Locate the cell with the specified text and output its [X, Y] center coordinate. 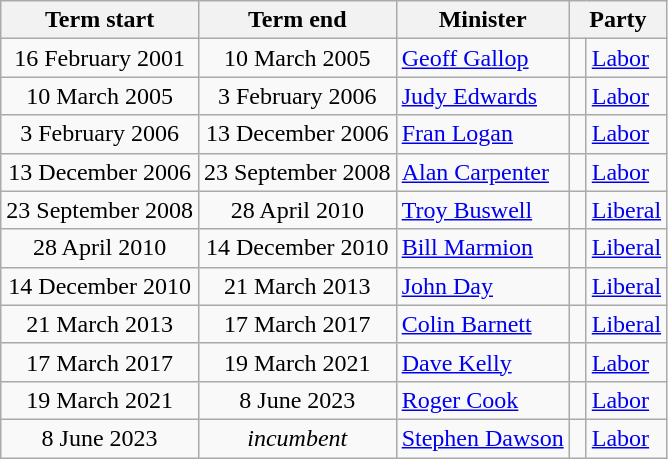
Troy Buswell [482, 210]
Judy Edwards [482, 96]
Fran Logan [482, 134]
Dave Kelly [482, 362]
Bill Marmion [482, 248]
Geoff Gallop [482, 58]
Stephen Dawson [482, 438]
Party [618, 20]
Roger Cook [482, 400]
Term start [100, 20]
John Day [482, 286]
16 February 2001 [100, 58]
incumbent [297, 438]
Colin Barnett [482, 324]
Minister [482, 20]
Term end [297, 20]
Alan Carpenter [482, 172]
